Determine the (X, Y) coordinate at the center of the cell enclosing the given text.  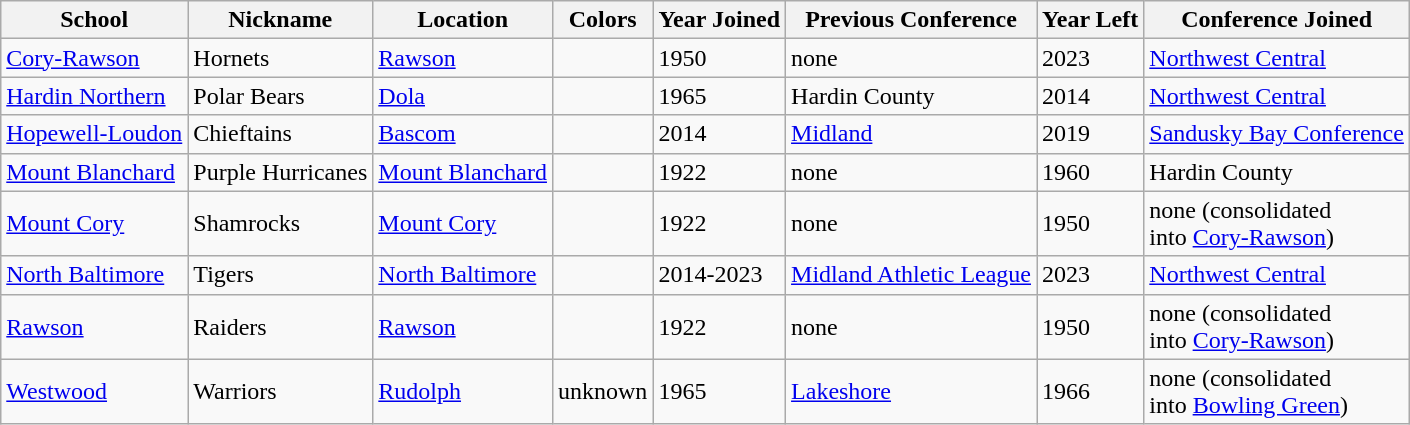
1966 (1090, 392)
Polar Bears (280, 96)
unknown (602, 392)
Chieftains (280, 134)
Hardin Northern (94, 96)
Previous Conference (912, 20)
none (consolidatedinto Bowling Green) (1277, 392)
Cory-Rawson (94, 58)
Tigers (280, 275)
Midland (912, 134)
Nickname (280, 20)
Warriors (280, 392)
1960 (1090, 172)
Hornets (280, 58)
Year Left (1090, 20)
School (94, 20)
Rudolph (463, 392)
Midland Athletic League (912, 275)
Colors (602, 20)
Lakeshore (912, 392)
Bascom (463, 134)
Westwood (94, 392)
2014-2023 (720, 275)
Dola (463, 96)
Raiders (280, 326)
Shamrocks (280, 224)
Sandusky Bay Conference (1277, 134)
Conference Joined (1277, 20)
Purple Hurricanes (280, 172)
Location (463, 20)
Hopewell-Loudon (94, 134)
2019 (1090, 134)
Year Joined (720, 20)
